Determine the [x, y] coordinate at the center of the cell enclosing the given text.  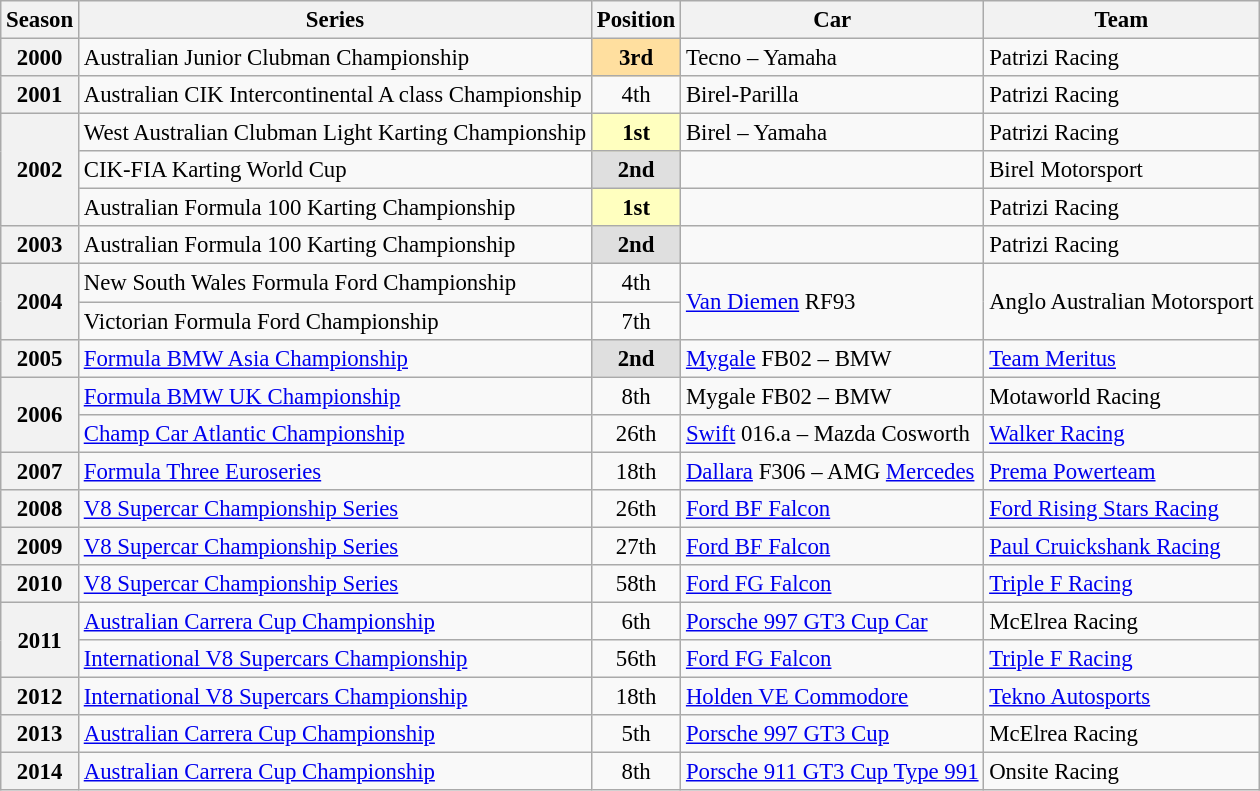
Van Diemen RF93 [832, 302]
6th [636, 621]
Dallara F306 – AMG Mercedes [832, 471]
2006 [40, 414]
Birel-Parilla [832, 95]
Formula BMW UK Championship [334, 396]
West Australian Clubman Light Karting Championship [334, 133]
7th [636, 321]
56th [636, 659]
Tecno – Yamaha [832, 58]
Australian Junior Clubman Championship [334, 58]
Season [40, 20]
Australian CIK Intercontinental A class Championship [334, 95]
27th [636, 546]
3rd [636, 58]
5th [636, 734]
Champ Car Atlantic Championship [334, 433]
Formula Three Euroseries [334, 471]
2011 [40, 640]
New South Wales Formula Ford Championship [334, 283]
2013 [40, 734]
Swift 016.a – Mazda Cosworth [832, 433]
CIK-FIA Karting World Cup [334, 170]
Porsche 997 GT3 Cup [832, 734]
Motaworld Racing [1122, 396]
Anglo Australian Motorsport [1122, 302]
2012 [40, 697]
Birel Motorsport [1122, 170]
Prema Powerteam [1122, 471]
Onsite Racing [1122, 772]
Birel – Yamaha [832, 133]
Paul Cruickshank Racing [1122, 546]
Holden VE Commodore [832, 697]
2000 [40, 58]
2007 [40, 471]
2010 [40, 584]
2014 [40, 772]
Porsche 997 GT3 Cup Car [832, 621]
2004 [40, 302]
Formula BMW Asia Championship [334, 358]
Team Meritus [1122, 358]
Victorian Formula Ford Championship [334, 321]
Position [636, 20]
2003 [40, 245]
Series [334, 20]
2009 [40, 546]
Car [832, 20]
Ford Rising Stars Racing [1122, 509]
58th [636, 584]
Walker Racing [1122, 433]
Porsche 911 GT3 Cup Type 991 [832, 772]
2001 [40, 95]
2008 [40, 509]
Tekno Autosports [1122, 697]
2005 [40, 358]
Team [1122, 20]
2002 [40, 170]
